Output the [x, y] coordinate of the center of the cell containing the given text.  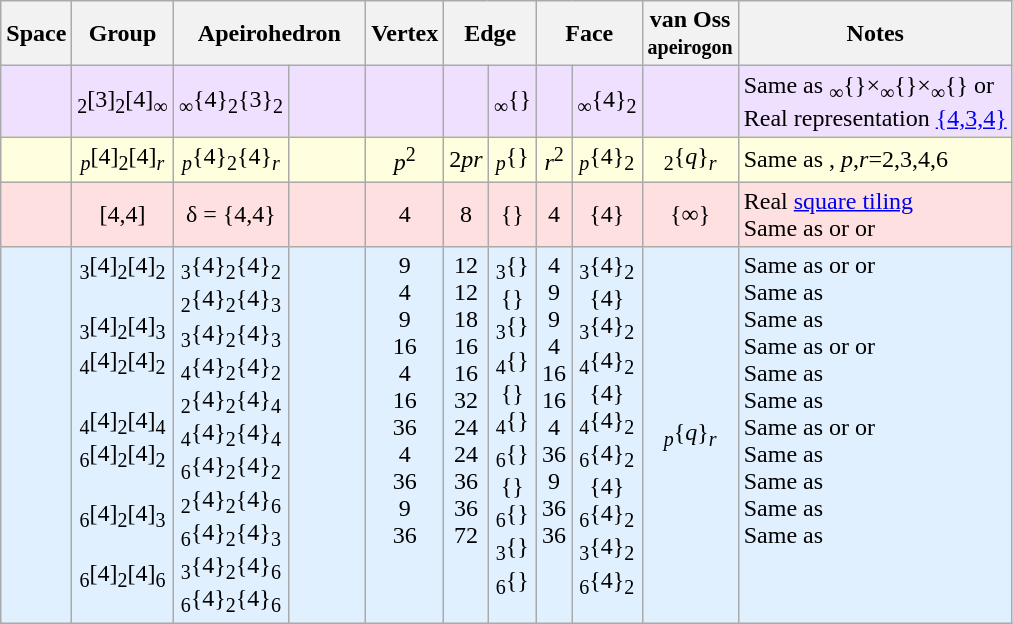
Group [122, 34]
3{4}2{4}3{4}24{4}2{4}4{4}26{4}2{4}6{4}23{4}26{4}2 [607, 436]
Space [36, 34]
{} [512, 214]
Real square tilingSame as or or [875, 214]
Same as or or Same as Same as Same as or or Same as Same as Same as or or Same as Same as Same as Same as [875, 436]
[4,4] [122, 214]
van Ossapeirogon [690, 34]
4994161643693636 [554, 436]
∞{4}2{3}2 [230, 102]
r2 [554, 160]
Notes [875, 34]
p{} [512, 160]
2pr [466, 160]
3{}{}3{}4{}{}4{}6{}{}6{}3{}6{} [512, 436]
Vertex [405, 34]
Same as , p,r=2,3,4,6 [875, 160]
p{4}2{4}r [230, 160]
Same as ∞{}×∞{}×∞{} or Real representation {4,3,4} [875, 102]
{∞} [690, 214]
3{4}2{4}22{4}2{4}33{4}2{4}34{4}2{4}22{4}2{4}44{4}2{4}46{4}2{4}22{4}2{4}66{4}2{4}33{4}2{4}66{4}2{4}6 [230, 436]
∞{} [512, 102]
Edge [490, 34]
2{q}r [690, 160]
Face [590, 34]
p{4}2 [607, 160]
p2 [405, 160]
∞{4}2 [607, 102]
Apeirohedron [269, 34]
δ = {4,4} [230, 214]
2[3]2[4]∞ [122, 102]
p{q}r [690, 436]
p[4]2[4]r [122, 160]
3[4]2[4]2 3[4]2[4]34[4]2[4]2 4[4]2[4]46[4]2[4]2 6[4]2[4]3 6[4]2[4]6 [122, 436]
1212181616322424363672 [466, 436]
9491641636436936 [405, 436]
{4} [607, 214]
8 [466, 214]
